Locate the cell with the specified text and output its [x, y] center coordinate. 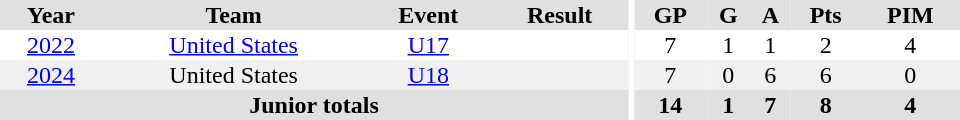
8 [826, 105]
2 [826, 45]
Result [560, 15]
GP [670, 15]
Junior totals [314, 105]
Year [51, 15]
PIM [910, 15]
Pts [826, 15]
A [770, 15]
U18 [428, 75]
2022 [51, 45]
G [728, 15]
14 [670, 105]
Event [428, 15]
Team [234, 15]
U17 [428, 45]
2024 [51, 75]
